Capture the cell that displays the provided text and extract its [X, Y] central coordinate. 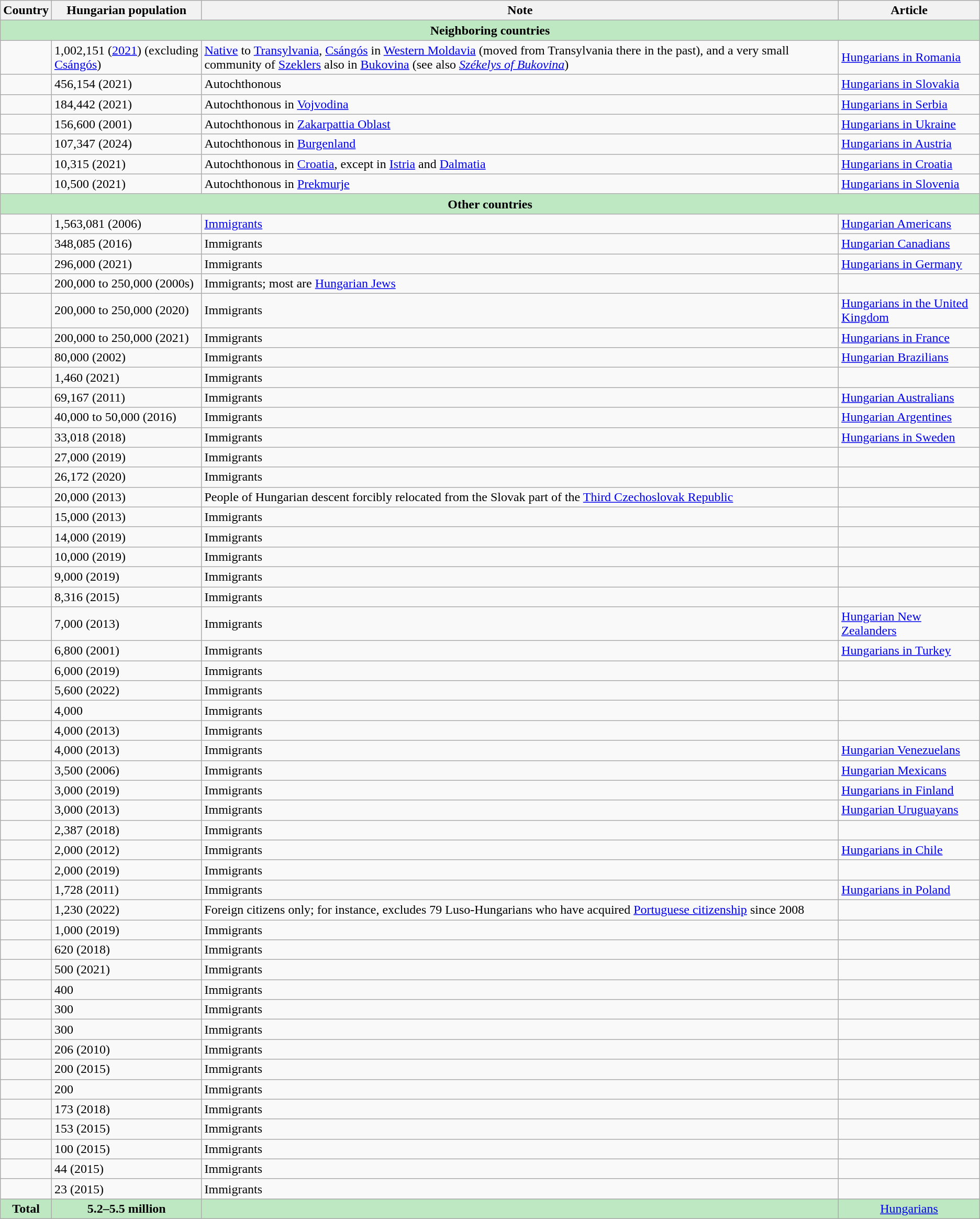
33,018 (2018) [126, 437]
Hungarians in the United Kingdom [909, 311]
7,000 (2013) [126, 624]
153 (2015) [126, 1129]
1,230 (2022) [126, 910]
Hungarians in Turkey [909, 651]
Hungarian Brazilians [909, 358]
3,000 (2013) [126, 810]
6,000 (2019) [126, 671]
3,000 (2019) [126, 790]
Hungarians in Germany [909, 263]
10,315 (2021) [126, 164]
9,000 (2019) [126, 577]
Hungarian Uruguayans [909, 810]
620 (2018) [126, 950]
Hungarians in Serbia [909, 104]
Note [520, 10]
69,167 (2011) [126, 397]
200,000 to 250,000 (2000s) [126, 284]
Country [26, 10]
296,000 (2021) [126, 263]
10,500 (2021) [126, 184]
200 [126, 1089]
40,000 to 50,000 (2016) [126, 417]
14,000 (2019) [126, 537]
107,347 (2024) [126, 144]
27,000 (2019) [126, 457]
Hungarians in Slovenia [909, 184]
6,800 (2001) [126, 651]
15,000 (2013) [126, 517]
Foreign citizens only; for instance, excludes 79 Luso-Hungarians who have acquired Portuguese citizenship since 2008 [520, 910]
44 (2015) [126, 1169]
5.2–5.5 million [126, 1209]
Hungarians in Sweden [909, 437]
1,728 (2011) [126, 890]
200 (2015) [126, 1069]
26,172 (2020) [126, 477]
Hungarians in Austria [909, 144]
80,000 (2002) [126, 358]
Neighboring countries [490, 30]
200,000 to 250,000 (2020) [126, 311]
Hungarian population [126, 10]
400 [126, 990]
Hungarian Venezuelans [909, 750]
456,154 (2021) [126, 84]
100 (2015) [126, 1149]
3,500 (2006) [126, 770]
2,000 (2012) [126, 850]
Hungarian Canadians [909, 243]
206 (2010) [126, 1049]
500 (2021) [126, 970]
Hungarian Australians [909, 397]
Immigrants; most are Hungarian Jews [520, 284]
1,563,081 (2006) [126, 224]
Autochthonous in Croatia, except in Istria and Dalmatia [520, 164]
Hungarian Americans [909, 224]
4,000 [126, 711]
Hungarians in Poland [909, 890]
Autochthonous in Burgenland [520, 144]
Total [26, 1209]
Autochthonous in Vojvodina [520, 104]
20,000 (2013) [126, 497]
Hungarians in Slovakia [909, 84]
Hungarians in Finland [909, 790]
Hungarians in Romania [909, 58]
Hungarians [909, 1209]
23 (2015) [126, 1189]
Hungarian New Zealanders [909, 624]
156,600 (2001) [126, 124]
Autochthonous in Prekmurje [520, 184]
348,085 (2016) [126, 243]
2,387 (2018) [126, 830]
Hungarians in France [909, 338]
Hungarians in Ukraine [909, 124]
Other countries [490, 204]
184,442 (2021) [126, 104]
Hungarians in Chile [909, 850]
173 (2018) [126, 1109]
People of Hungarian descent forcibly relocated from the Slovak part of the Third Czechoslovak Republic [520, 497]
Hungarian Argentines [909, 417]
10,000 (2019) [126, 557]
200,000 to 250,000 (2021) [126, 338]
1,460 (2021) [126, 378]
Hungarians in Croatia [909, 164]
Hungarian Mexicans [909, 770]
1,000 (2019) [126, 929]
Article [909, 10]
Autochthonous in Zakarpattia Oblast [520, 124]
5,600 (2022) [126, 691]
Autochthonous [520, 84]
2,000 (2019) [126, 870]
1,002,151 (2021) (excluding Csángós) [126, 58]
8,316 (2015) [126, 596]
